Return the (x, y) coordinate for the center point of the cell that contains the specified text.  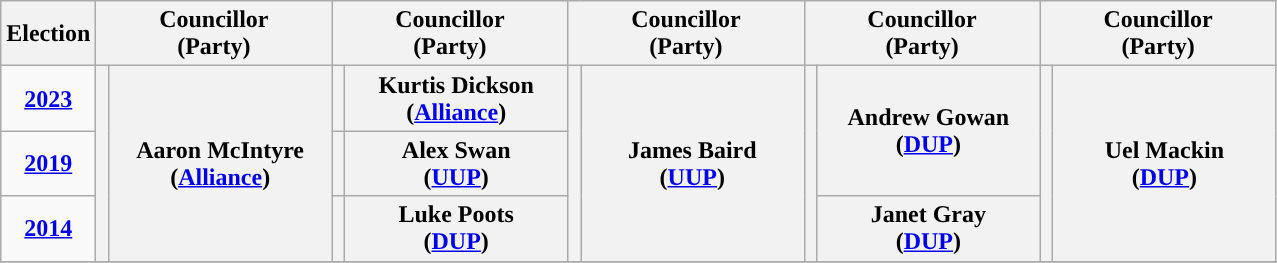
Kurtis Dickson (Alliance) (456, 98)
Andrew Gowan (DUP) (929, 131)
Janet Gray (DUP) (929, 228)
James Baird (UUP) (692, 164)
Alex Swan (UUP) (456, 164)
Election (48, 34)
Uel Mackin (DUP) (1165, 164)
Aaron McIntyre (Alliance) (220, 164)
2019 (48, 164)
Luke Poots (DUP) (456, 228)
2023 (48, 98)
2014 (48, 228)
